Pinpoint the cell where the given text exists, returning its [x, y] midpoint coordinate. 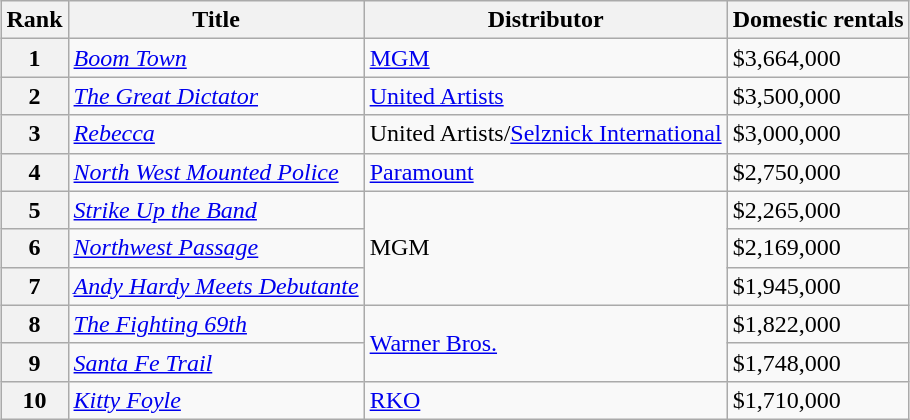
8 [34, 324]
4 [34, 172]
$3,500,000 [818, 96]
5 [34, 210]
Distributor [546, 20]
$3,000,000 [818, 134]
$2,750,000 [818, 172]
10 [34, 400]
2 [34, 96]
Santa Fe Trail [216, 362]
$1,822,000 [818, 324]
Kitty Foyle [216, 400]
Strike Up the Band [216, 210]
The Great Dictator [216, 96]
Northwest Passage [216, 248]
7 [34, 286]
9 [34, 362]
The Fighting 69th [216, 324]
North West Mounted Police [216, 172]
$3,664,000 [818, 58]
3 [34, 134]
Boom Town [216, 58]
$2,265,000 [818, 210]
$1,748,000 [818, 362]
Rank [34, 20]
6 [34, 248]
Domestic rentals [818, 20]
Paramount [546, 172]
RKO [546, 400]
1 [34, 58]
$2,169,000 [818, 248]
$1,945,000 [818, 286]
Title [216, 20]
Andy Hardy Meets Debutante [216, 286]
Rebecca [216, 134]
Warner Bros. [546, 343]
United Artists [546, 96]
United Artists/Selznick International [546, 134]
$1,710,000 [818, 400]
